Locate the cell with the specified text and output its [X, Y] center coordinate. 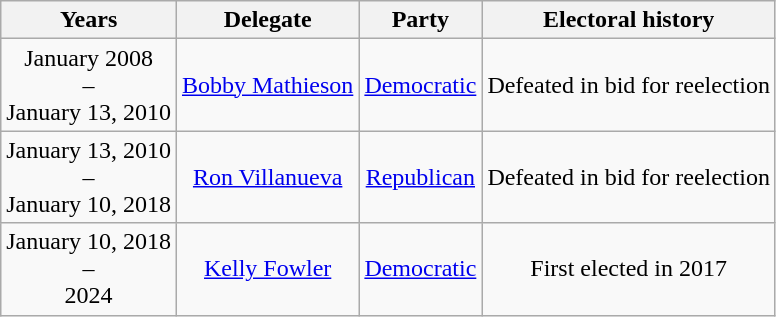
Republican [420, 177]
Bobby Mathieson [267, 85]
Kelly Fowler [267, 269]
Delegate [267, 20]
January 2008–January 13, 2010 [89, 85]
January 13, 2010–January 10, 2018 [89, 177]
First elected in 2017 [629, 269]
Party [420, 20]
Years [89, 20]
January 10, 2018–2024 [89, 269]
Electoral history [629, 20]
Ron Villanueva [267, 177]
